Search for the cell housing the specified text and yield its (X, Y) center coordinate. 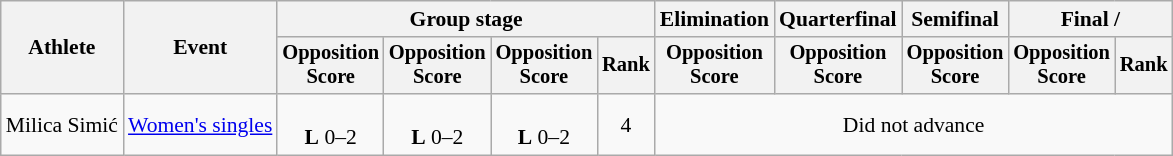
Group stage (466, 19)
Elimination (714, 19)
Women's singles (200, 124)
Quarterfinal (838, 19)
Milica Simić (62, 124)
Final / (1090, 19)
Semifinal (956, 19)
Did not advance (914, 124)
Athlete (62, 48)
4 (626, 124)
Event (200, 48)
